From the cell containing the given text, extract its center point as [X, Y] coordinate. 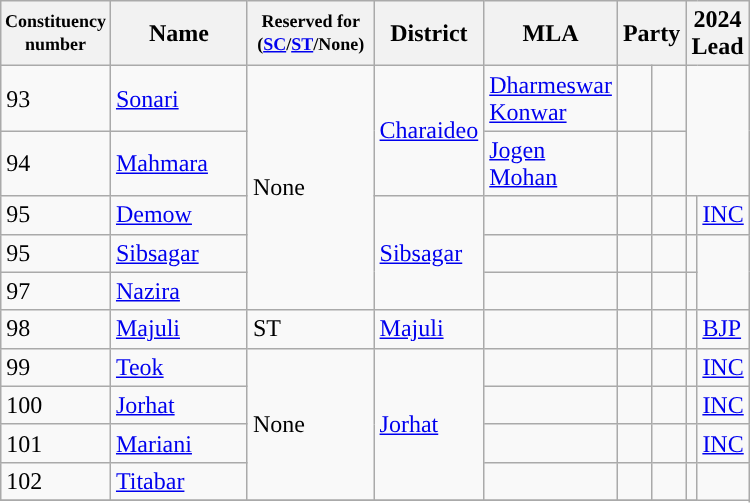
Sonari [178, 98]
District [429, 34]
97 [56, 291]
Dharmeswar Konwar [551, 98]
Mariani [178, 443]
ST [310, 329]
Constituency number [56, 34]
Charaideo [429, 131]
98 [56, 329]
100 [56, 405]
Nazira [178, 291]
93 [56, 98]
Demow [178, 215]
Reserved for (SC/ST/None) [310, 34]
BJP [723, 329]
Name [178, 34]
Jogen Mohan [551, 164]
Titabar [178, 481]
102 [56, 481]
2024 Lead [718, 34]
101 [56, 443]
99 [56, 367]
Party [651, 34]
Teok [178, 367]
MLA [551, 34]
Mahmara [178, 164]
94 [56, 164]
